For the text-containing cell, return its midpoint in [x, y] coordinate format. 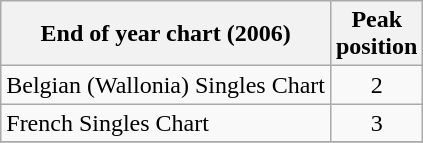
Belgian (Wallonia) Singles Chart [166, 85]
2 [376, 85]
End of year chart (2006) [166, 34]
3 [376, 123]
Peakposition [376, 34]
French Singles Chart [166, 123]
